Detect which cell encompasses the target text, then output its [X, Y] center coordinate. 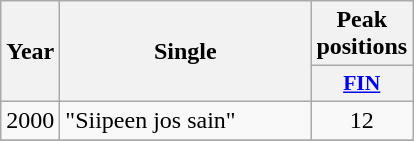
Single [186, 52]
Year [30, 52]
12 [362, 120]
FIN [362, 84]
2000 [30, 120]
Peak positions [362, 34]
"Siipeen jos sain" [186, 120]
